Return the [x, y] coordinate for the center point of the cell that contains the specified text.  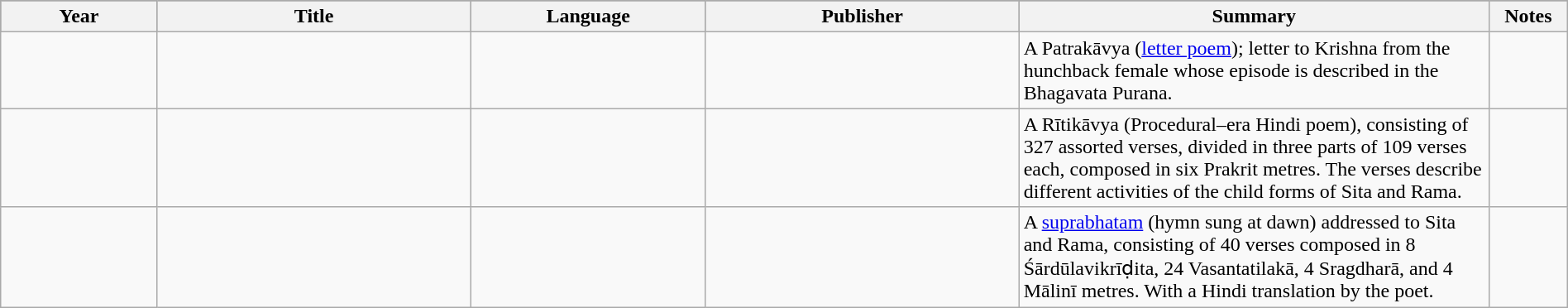
A Patrakāvya (letter poem); letter to Krishna from the hunchback female whose episode is described in the Bhagavata Purana. [1254, 70]
Publisher [862, 17]
Language [588, 17]
Title [314, 17]
Notes [1528, 17]
Year [79, 17]
Summary [1254, 17]
